Pinpoint the cell where the given text exists, returning its (x, y) midpoint coordinate. 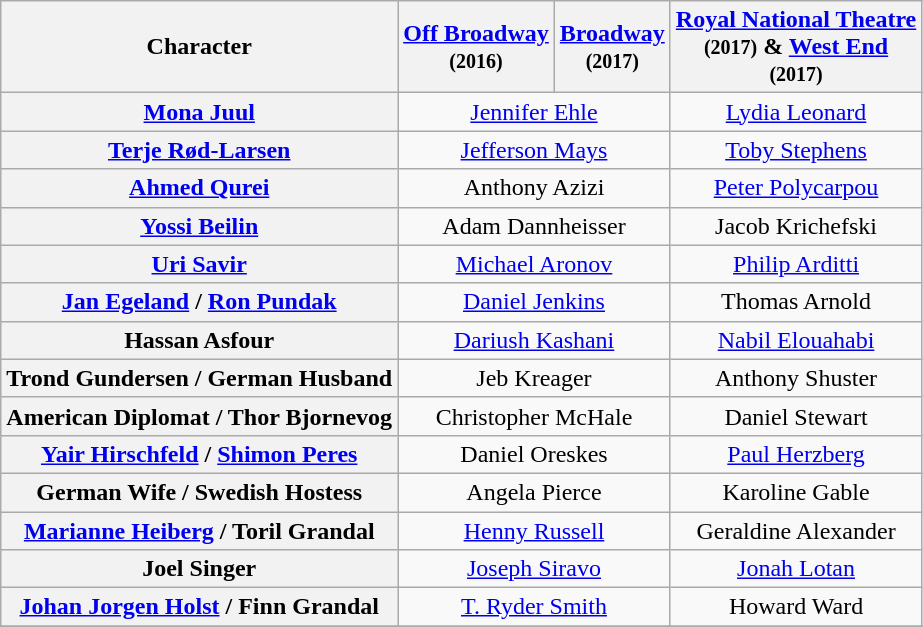
Jacob Krichefski (796, 226)
Hassan Asfour (200, 340)
Ahmed Qurei (200, 188)
Jonah Lotan (796, 569)
T. Ryder Smith (534, 607)
Joel Singer (200, 569)
Marianne Heiberg / Toril Grandal (200, 531)
Daniel Oreskes (534, 454)
Lydia Leonard (796, 112)
American Diplomat / Thor Bjornevog (200, 416)
Daniel Jenkins (534, 302)
Jennifer Ehle (534, 112)
Christopher McHale (534, 416)
Karoline Gable (796, 492)
Jan Egeland / Ron Pundak (200, 302)
Daniel Stewart (796, 416)
Thomas Arnold (796, 302)
Geraldine Alexander (796, 531)
Yair Hirschfeld / Shimon Peres (200, 454)
Dariush Kashani (534, 340)
Howard Ward (796, 607)
Character (200, 47)
Joseph Siravo (534, 569)
Toby Stephens (796, 150)
Johan Jorgen Holst / Finn Grandal (200, 607)
Jefferson Mays (534, 150)
Royal National Theatre(2017) & West End(2017) (796, 47)
Adam Dannheisser (534, 226)
Paul Herzberg (796, 454)
Philip Arditti (796, 264)
Angela Pierce (534, 492)
Mona Juul (200, 112)
Anthony Azizi (534, 188)
Jeb Kreager (534, 378)
Yossi Beilin (200, 226)
Broadway(2017) (612, 47)
Trond Gundersen / German Husband (200, 378)
Off Broadway(2016) (476, 47)
Nabil Elouahabi (796, 340)
Henny Russell (534, 531)
Uri Savir (200, 264)
Terje Rød-Larsen (200, 150)
Michael Aronov (534, 264)
Anthony Shuster (796, 378)
German Wife / Swedish Hostess (200, 492)
Peter Polycarpou (796, 188)
